Detect which cell encompasses the target text, then output its (X, Y) center coordinate. 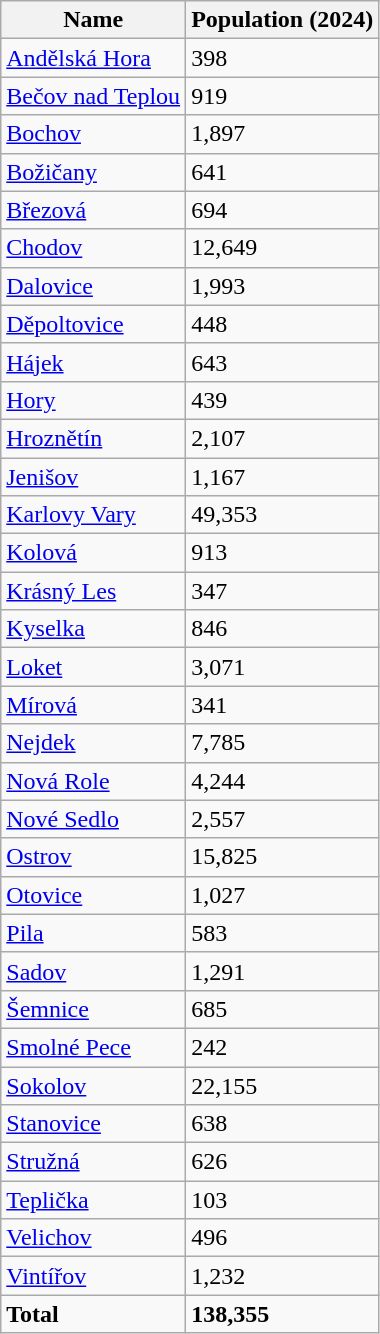
626 (282, 1162)
Sokolov (94, 1085)
Hory (94, 400)
103 (282, 1200)
1,993 (282, 286)
12,649 (282, 248)
846 (282, 629)
Stružná (94, 1162)
242 (282, 1047)
Total (94, 1314)
Hroznětín (94, 438)
694 (282, 210)
341 (282, 705)
638 (282, 1124)
1,291 (282, 971)
Jenišov (94, 477)
Karlovy Vary (94, 515)
1,027 (282, 895)
Děpoltovice (94, 324)
913 (282, 553)
685 (282, 1009)
Teplička (94, 1200)
Mírová (94, 705)
Andělská Hora (94, 58)
Božičany (94, 172)
Dalovice (94, 286)
1,167 (282, 477)
Nová Role (94, 781)
Nové Sedlo (94, 819)
439 (282, 400)
2,557 (282, 819)
Březová (94, 210)
Smolné Pece (94, 1047)
4,244 (282, 781)
Ostrov (94, 857)
Otovice (94, 895)
583 (282, 933)
Hájek (94, 362)
Stanovice (94, 1124)
448 (282, 324)
Sadov (94, 971)
Vintířov (94, 1276)
919 (282, 96)
15,825 (282, 857)
Chodov (94, 248)
1,232 (282, 1276)
Kolová (94, 553)
Šemnice (94, 1009)
Krásný Les (94, 591)
398 (282, 58)
138,355 (282, 1314)
Population (2024) (282, 20)
Loket (94, 667)
3,071 (282, 667)
7,785 (282, 743)
641 (282, 172)
643 (282, 362)
Bečov nad Teplou (94, 96)
Name (94, 20)
2,107 (282, 438)
347 (282, 591)
496 (282, 1238)
49,353 (282, 515)
1,897 (282, 134)
Kyselka (94, 629)
Velichov (94, 1238)
Pila (94, 933)
Bochov (94, 134)
Nejdek (94, 743)
22,155 (282, 1085)
